From the cell containing the given text, extract its center point as (X, Y) coordinate. 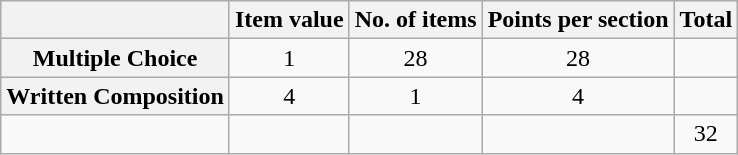
Item value (289, 20)
32 (706, 134)
Total (706, 20)
No. of items (416, 20)
Points per section (578, 20)
Written Composition (116, 96)
Multiple Choice (116, 58)
